Find where the given text appears and provide that cell's center as (X, Y) coordinate. 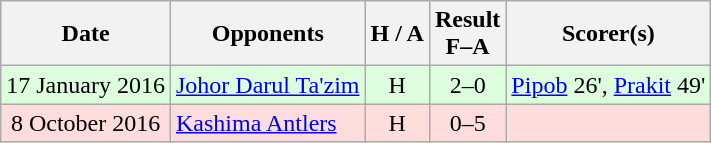
Scorer(s) (608, 34)
0–5 (467, 123)
Johor Darul Ta'zim (268, 85)
H / A (397, 34)
2–0 (467, 85)
ResultF–A (467, 34)
Kashima Antlers (268, 123)
Opponents (268, 34)
Date (86, 34)
8 October 2016 (86, 123)
Pipob 26', Prakit 49' (608, 85)
17 January 2016 (86, 85)
